Return the [X, Y] coordinate for the center point of the cell that contains the specified text.  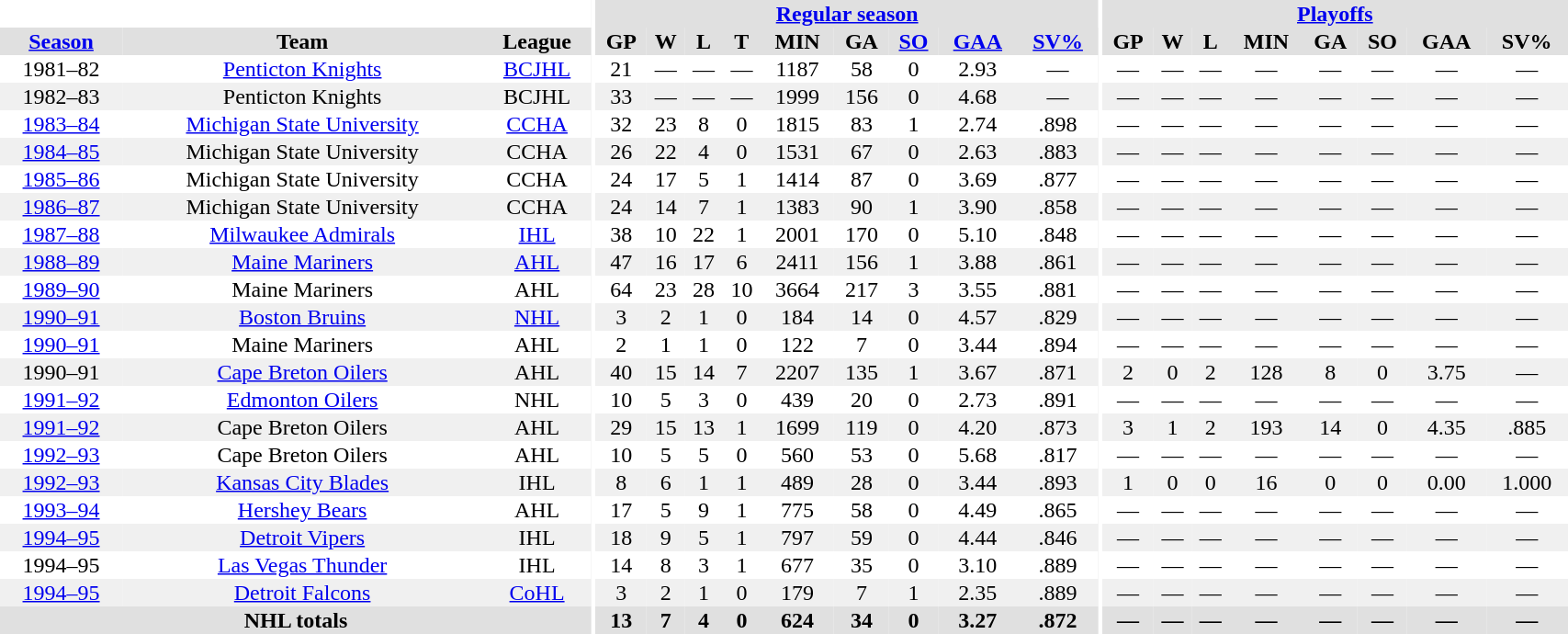
.877 [1057, 179]
38 [622, 234]
Las Vegas Thunder [302, 565]
Hershey Bears [302, 510]
122 [797, 345]
35 [862, 565]
775 [797, 510]
2411 [797, 262]
.891 [1057, 400]
.861 [1057, 262]
Team [302, 41]
135 [862, 372]
83 [862, 124]
5.10 [977, 234]
4.57 [977, 317]
40 [622, 372]
3.10 [977, 565]
193 [1266, 427]
1699 [797, 427]
3.55 [977, 289]
League [536, 41]
.894 [1057, 345]
2.63 [977, 152]
4.44 [977, 538]
2.93 [977, 69]
1984–85 [61, 152]
Detroit Vipers [302, 538]
184 [797, 317]
624 [797, 620]
2.74 [977, 124]
3.90 [977, 207]
29 [622, 427]
4.49 [977, 510]
Regular season [847, 14]
Playoffs [1335, 14]
.817 [1057, 455]
2207 [797, 372]
.883 [1057, 152]
87 [862, 179]
.872 [1057, 620]
797 [797, 538]
2.73 [977, 400]
33 [622, 96]
Milwaukee Admirals [302, 234]
4.68 [977, 96]
1187 [797, 69]
3664 [797, 289]
.865 [1057, 510]
1987–88 [61, 234]
1999 [797, 96]
179 [797, 593]
26 [622, 152]
3.69 [977, 179]
1986–87 [61, 207]
119 [862, 427]
.893 [1057, 482]
32 [622, 124]
3.67 [977, 372]
1414 [797, 179]
.898 [1057, 124]
.881 [1057, 289]
1815 [797, 124]
4.35 [1447, 427]
217 [862, 289]
1531 [797, 152]
Boston Bruins [302, 317]
67 [862, 152]
1.000 [1527, 482]
1993–94 [61, 510]
.846 [1057, 538]
128 [1266, 372]
64 [622, 289]
5.68 [977, 455]
3.75 [1447, 372]
1985–86 [61, 179]
1989–90 [61, 289]
.873 [1057, 427]
34 [862, 620]
1982–83 [61, 96]
CoHL [536, 593]
.858 [1057, 207]
170 [862, 234]
0.00 [1447, 482]
1988–89 [61, 262]
90 [862, 207]
677 [797, 565]
560 [797, 455]
Edmonton Oilers [302, 400]
.848 [1057, 234]
20 [862, 400]
489 [797, 482]
21 [622, 69]
1981–82 [61, 69]
.871 [1057, 372]
2001 [797, 234]
.885 [1527, 427]
1983–84 [61, 124]
Kansas City Blades [302, 482]
1383 [797, 207]
T [742, 41]
3.88 [977, 262]
Detroit Falcons [302, 593]
NHL totals [296, 620]
59 [862, 538]
18 [622, 538]
3.27 [977, 620]
4.20 [977, 427]
2.35 [977, 593]
47 [622, 262]
53 [862, 455]
Season [61, 41]
.829 [1057, 317]
439 [797, 400]
